Output the (x, y) coordinate of the center of the cell containing the given text.  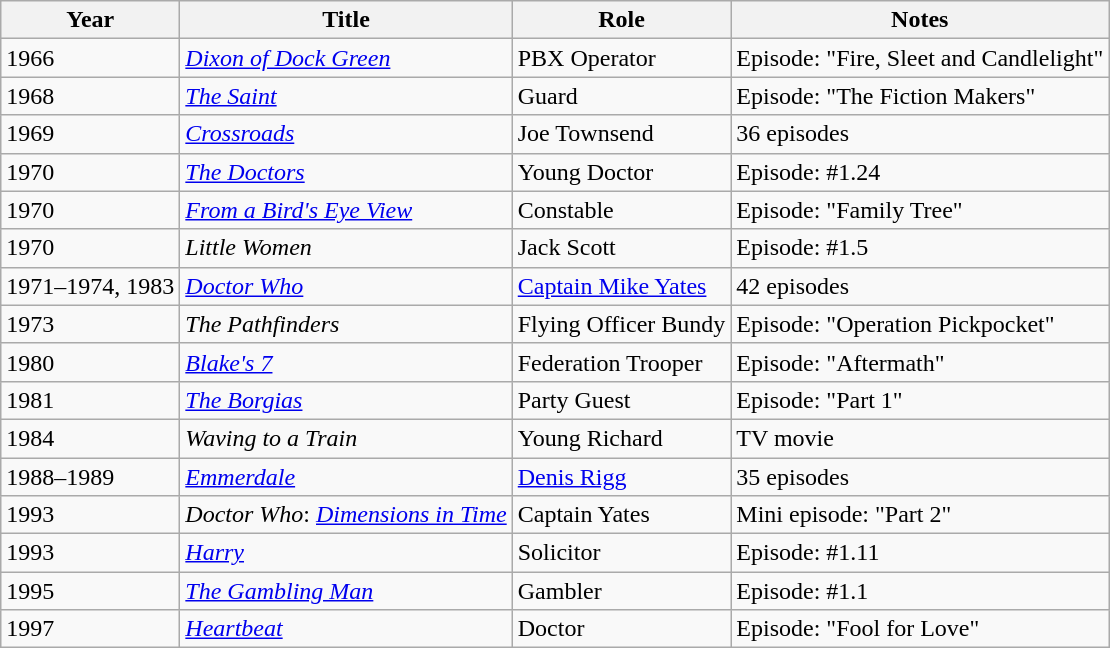
Doctor (622, 629)
PBX Operator (622, 58)
Captain Mike Yates (622, 286)
Blake's 7 (346, 362)
35 episodes (920, 477)
Flying Officer Bundy (622, 324)
Episode: #1.5 (920, 248)
Doctor Who (346, 286)
Constable (622, 210)
36 episodes (920, 134)
Notes (920, 20)
1971–1974, 1983 (90, 286)
1969 (90, 134)
Episode: "Fool for Love" (920, 629)
Young Richard (622, 438)
Episode: "Operation Pickpocket" (920, 324)
1995 (90, 591)
Denis Rigg (622, 477)
1981 (90, 400)
Episode: #1.11 (920, 553)
42 episodes (920, 286)
Year (90, 20)
From a Bird's Eye View (346, 210)
The Borgias (346, 400)
Emmerdale (346, 477)
Mini episode: "Part 2" (920, 515)
Harry (346, 553)
Young Doctor (622, 172)
Episode: "Fire, Sleet and Candlelight" (920, 58)
Party Guest (622, 400)
1973 (90, 324)
Title (346, 20)
The Doctors (346, 172)
Little Women (346, 248)
1997 (90, 629)
Guard (622, 96)
Captain Yates (622, 515)
Waving to a Train (346, 438)
1968 (90, 96)
1988–1989 (90, 477)
Episode: "Family Tree" (920, 210)
The Pathfinders (346, 324)
Episode: "Part 1" (920, 400)
1984 (90, 438)
Role (622, 20)
Episode: "The Fiction Makers" (920, 96)
Heartbeat (346, 629)
Episode: #1.1 (920, 591)
1980 (90, 362)
Episode: "Aftermath" (920, 362)
Crossroads (346, 134)
Gambler (622, 591)
Episode: #1.24 (920, 172)
Joe Townsend (622, 134)
Dixon of Dock Green (346, 58)
Jack Scott (622, 248)
1966 (90, 58)
Doctor Who: Dimensions in Time (346, 515)
The Saint (346, 96)
Federation Trooper (622, 362)
Solicitor (622, 553)
TV movie (920, 438)
The Gambling Man (346, 591)
